Provide the [x, y] coordinate of the cell's center where the given text is located.  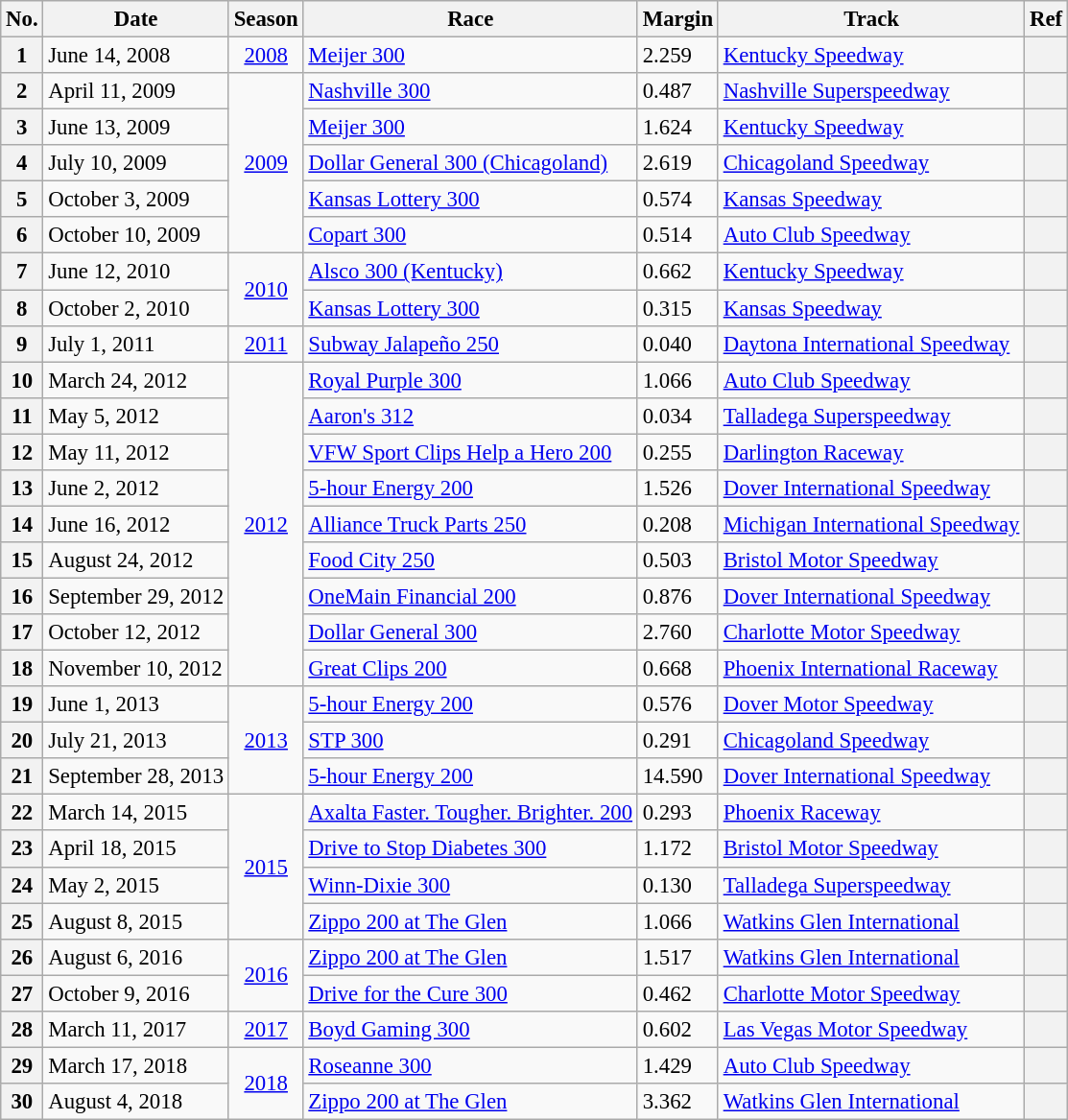
August 24, 2012 [136, 560]
Axalta Faster. Tougher. Brighter. 200 [470, 813]
Alliance Truck Parts 250 [470, 524]
0.876 [677, 596]
24 [22, 885]
Season [266, 19]
0.662 [677, 272]
3.362 [677, 1102]
September 28, 2013 [136, 776]
OneMain Financial 200 [470, 596]
11 [22, 416]
26 [22, 957]
STP 300 [470, 741]
May 11, 2012 [136, 452]
2016 [266, 975]
0.130 [677, 885]
2 [22, 91]
25 [22, 921]
2018 [266, 1083]
Phoenix International Raceway [871, 669]
22 [22, 813]
2.259 [677, 56]
1 [22, 56]
Copart 300 [470, 235]
0.315 [677, 308]
Drive to Stop Diabetes 300 [470, 849]
6 [22, 235]
Royal Purple 300 [470, 380]
May 5, 2012 [136, 416]
1.517 [677, 957]
Alsco 300 (Kentucky) [470, 272]
1.429 [677, 1065]
August 8, 2015 [136, 921]
0.503 [677, 560]
Winn-Dixie 300 [470, 885]
14.590 [677, 776]
0.034 [677, 416]
Dover Motor Speedway [871, 704]
27 [22, 993]
2010 [266, 290]
14 [22, 524]
Ref [1046, 19]
19 [22, 704]
October 2, 2010 [136, 308]
November 10, 2012 [136, 669]
Phoenix Raceway [871, 813]
May 2, 2015 [136, 885]
June 16, 2012 [136, 524]
July 10, 2009 [136, 163]
Track [871, 19]
July 1, 2011 [136, 344]
0.462 [677, 993]
VFW Sport Clips Help a Hero 200 [470, 452]
18 [22, 669]
April 18, 2015 [136, 849]
August 4, 2018 [136, 1102]
1.624 [677, 128]
0.208 [677, 524]
August 6, 2016 [136, 957]
Dollar General 300 [470, 632]
9 [22, 344]
October 9, 2016 [136, 993]
3 [22, 128]
Great Clips 200 [470, 669]
September 29, 2012 [136, 596]
7 [22, 272]
2.619 [677, 163]
2012 [266, 524]
28 [22, 1030]
July 21, 2013 [136, 741]
1.172 [677, 849]
0.040 [677, 344]
5 [22, 200]
2011 [266, 344]
June 1, 2013 [136, 704]
16 [22, 596]
0.574 [677, 200]
Subway Jalapeño 250 [470, 344]
Darlington Raceway [871, 452]
Dollar General 300 (Chicagoland) [470, 163]
30 [22, 1102]
April 11, 2009 [136, 91]
2013 [266, 741]
0.514 [677, 235]
10 [22, 380]
March 17, 2018 [136, 1065]
20 [22, 741]
8 [22, 308]
March 14, 2015 [136, 813]
0.293 [677, 813]
Aaron's 312 [470, 416]
Race [470, 19]
October 12, 2012 [136, 632]
4 [22, 163]
June 12, 2010 [136, 272]
2009 [266, 163]
October 10, 2009 [136, 235]
June 14, 2008 [136, 56]
June 13, 2009 [136, 128]
2015 [266, 867]
Food City 250 [470, 560]
June 2, 2012 [136, 489]
2008 [266, 56]
Nashville 300 [470, 91]
Daytona International Speedway [871, 344]
Las Vegas Motor Speedway [871, 1030]
0.576 [677, 704]
0.487 [677, 91]
0.602 [677, 1030]
Michigan International Speedway [871, 524]
March 24, 2012 [136, 380]
15 [22, 560]
1.526 [677, 489]
23 [22, 849]
2017 [266, 1030]
Drive for the Cure 300 [470, 993]
29 [22, 1065]
No. [22, 19]
2.760 [677, 632]
12 [22, 452]
Roseanne 300 [470, 1065]
13 [22, 489]
Date [136, 19]
March 11, 2017 [136, 1030]
October 3, 2009 [136, 200]
21 [22, 776]
0.255 [677, 452]
0.291 [677, 741]
Nashville Superspeedway [871, 91]
17 [22, 632]
0.668 [677, 669]
Margin [677, 19]
Boyd Gaming 300 [470, 1030]
